Detect which cell encompasses the target text, then output its [X, Y] center coordinate. 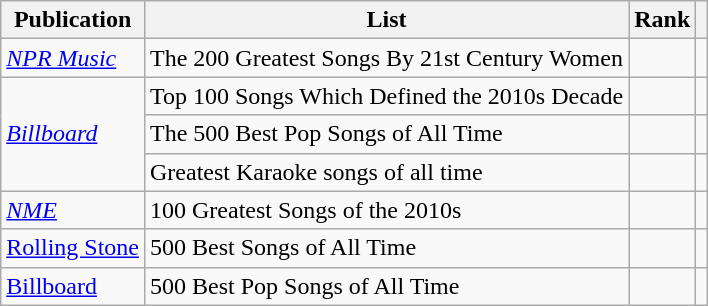
500 Best Pop Songs of All Time [386, 286]
Rank [662, 20]
Publication [73, 20]
The 200 Greatest Songs By 21st Century Women [386, 58]
100 Greatest Songs of the 2010s [386, 210]
Greatest Karaoke songs of all time [386, 172]
NME [73, 210]
500 Best Songs of All Time [386, 248]
The 500 Best Pop Songs of All Time [386, 134]
List [386, 20]
NPR Music [73, 58]
Top 100 Songs Which Defined the 2010s Decade [386, 96]
Rolling Stone [73, 248]
